From the cell containing the given text, extract its center point as (x, y) coordinate. 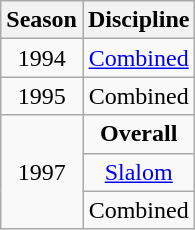
Season (42, 20)
Slalom (138, 172)
1995 (42, 96)
Discipline (138, 20)
1997 (42, 172)
Overall (138, 134)
1994 (42, 58)
